Capture the cell that displays the provided text and extract its (x, y) central coordinate. 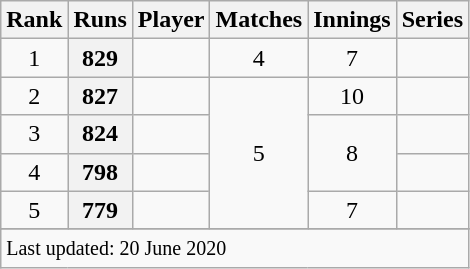
8 (352, 153)
3 (34, 134)
798 (100, 172)
10 (352, 96)
Innings (352, 20)
827 (100, 96)
Player (171, 20)
Matches (259, 20)
829 (100, 58)
779 (100, 210)
1 (34, 58)
824 (100, 134)
2 (34, 96)
Runs (100, 20)
Last updated: 20 June 2020 (235, 248)
Rank (34, 20)
Series (432, 20)
